Determine the [X, Y] coordinate at the center of the cell enclosing the given text.  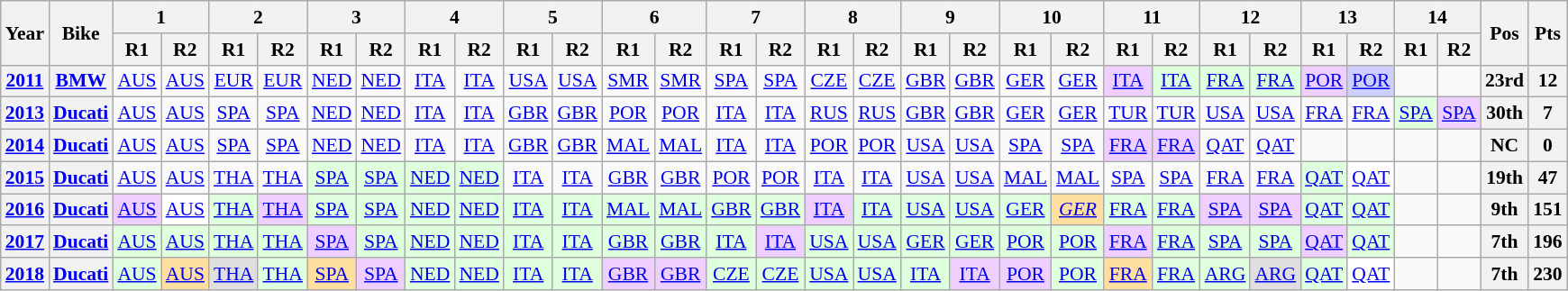
6 [654, 17]
Year [25, 32]
11 [1152, 17]
30th [1505, 114]
196 [1548, 242]
2018 [25, 274]
9th [1505, 210]
2016 [25, 210]
2 [258, 17]
8 [852, 17]
2013 [25, 114]
Pts [1548, 32]
Pos [1505, 32]
14 [1436, 17]
Bike [81, 32]
2015 [25, 177]
5 [553, 17]
BMW [81, 81]
2011 [25, 81]
2017 [25, 242]
9 [950, 17]
13 [1347, 17]
2014 [25, 146]
3 [357, 17]
0 [1548, 146]
1 [160, 17]
47 [1548, 177]
151 [1548, 210]
4 [454, 17]
10 [1052, 17]
23rd [1505, 81]
230 [1548, 274]
19th [1505, 177]
NC [1505, 146]
